Output the (X, Y) coordinate of the center of the cell containing the given text.  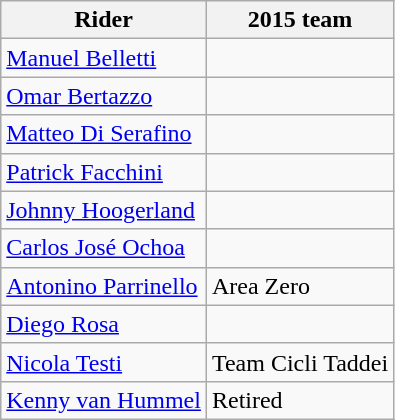
Kenny van Hummel (104, 400)
2015 team (300, 20)
Retired (300, 400)
Carlos José Ochoa (104, 248)
Omar Bertazzo (104, 96)
Area Zero (300, 286)
Patrick Facchini (104, 172)
Antonino Parrinello (104, 286)
Manuel Belletti (104, 58)
Team Cicli Taddei (300, 362)
Johnny Hoogerland (104, 210)
Rider (104, 20)
Nicola Testi (104, 362)
Matteo Di Serafino (104, 134)
Diego Rosa (104, 324)
